Locate the cell with the specified text and output its [x, y] center coordinate. 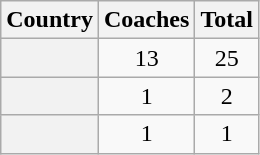
25 [227, 58]
2 [227, 96]
13 [146, 58]
Total [227, 20]
Country [50, 20]
Coaches [146, 20]
